Capture the cell that displays the provided text and extract its [x, y] central coordinate. 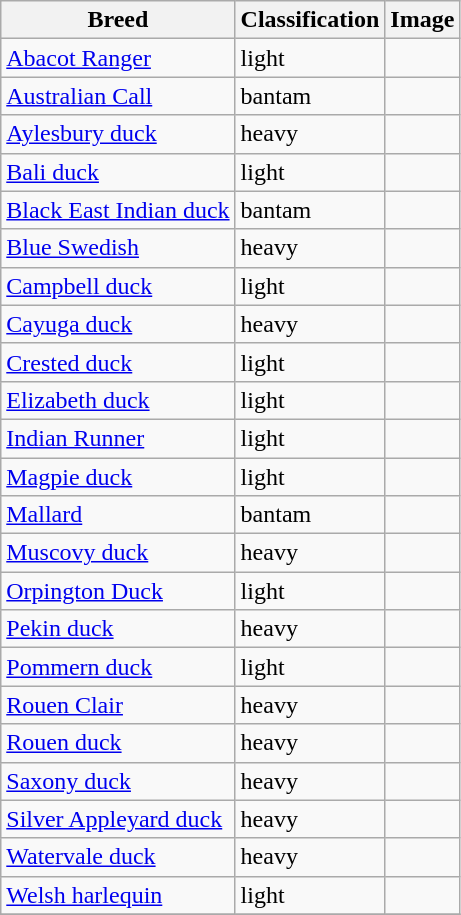
Campbell duck [118, 286]
Australian Call [118, 96]
Saxony duck [118, 781]
Abacot Ranger [118, 58]
Aylesbury duck [118, 134]
Mallard [118, 515]
Magpie duck [118, 477]
Muscovy duck [118, 553]
Classification [310, 20]
Blue Swedish [118, 248]
Pommern duck [118, 667]
Black East Indian duck [118, 210]
Bali duck [118, 172]
Rouen Clair [118, 705]
Welsh harlequin [118, 895]
Elizabeth duck [118, 400]
Rouen duck [118, 743]
Orpington Duck [118, 591]
Pekin duck [118, 629]
Silver Appleyard duck [118, 819]
Image [422, 20]
Cayuga duck [118, 324]
Watervale duck [118, 857]
Breed [118, 20]
Indian Runner [118, 438]
Crested duck [118, 362]
